Locate the cell with the specified text and output its [X, Y] center coordinate. 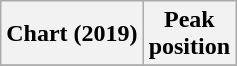
Peakposition [189, 34]
Chart (2019) [72, 34]
